Capture the cell that displays the provided text and extract its [X, Y] central coordinate. 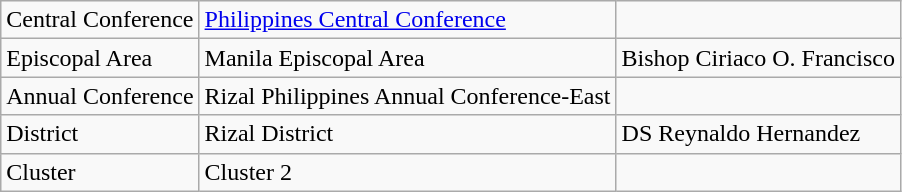
Annual Conference [100, 96]
Manila Episcopal Area [408, 58]
Philippines Central Conference [408, 20]
Rizal Philippines Annual Conference-East [408, 96]
District [100, 134]
Episcopal Area [100, 58]
Bishop Ciriaco O. Francisco [758, 58]
Cluster 2 [408, 172]
Central Conference [100, 20]
Cluster [100, 172]
DS Reynaldo Hernandez [758, 134]
Rizal District [408, 134]
